Detect which cell encompasses the target text, then output its (x, y) center coordinate. 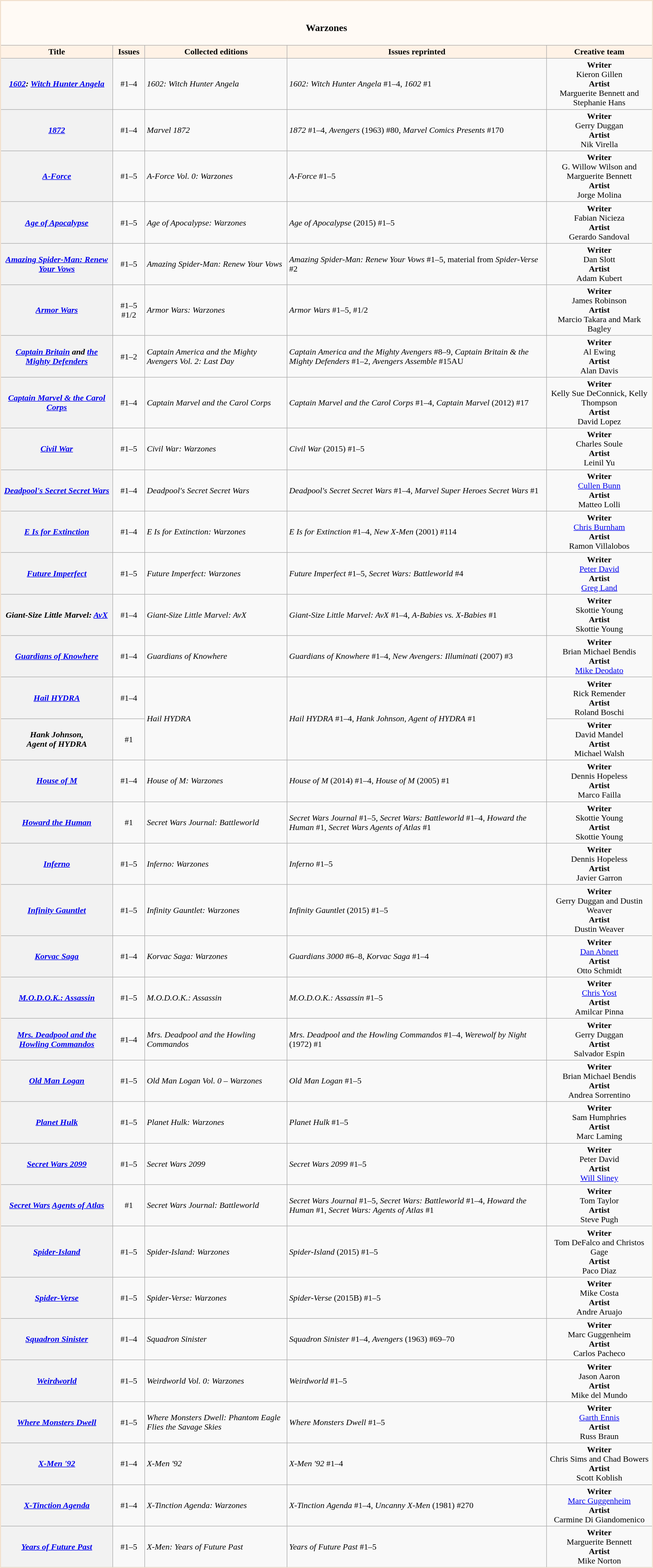
WriterMike CostaArtistAndre Aruajo (599, 1297)
Spider-Verse (2015B) #1–5 (416, 1297)
Spider-Verse (57, 1297)
Inferno (57, 864)
Warzones (326, 23)
Years of Future Past #1–5 (416, 1547)
E Is for Extinction #1–4, New X-Men (2001) #114 (416, 532)
Collected editions (216, 52)
Secret Wars Journal #1–5, Secret Wars: Battleworld #1–4, Howard the Human #1, Secret Wars Agents of Atlas #1 (416, 823)
E Is for Extinction (57, 532)
A-Force Vol. 0: Warzones (216, 176)
Infinity Gauntlet (2015) #1–5 (416, 910)
Mrs. Deadpool and the Howling Commandos #1–4, Werewolf by Night (1972) #1 (416, 1040)
Spider-Island (57, 1251)
WriterGerry Duggan and Dustin WeaverArtistDustin Weaver (599, 910)
Korvac Saga: Warzones (216, 957)
Guardians of Knowhere #1–4, New Avengers: Illuminati (2007) #3 (416, 656)
WriterJames RobinsonArtistMarcio Takara and Mark Bagley (599, 310)
Spider-Island: Warzones (216, 1251)
WriterMarc GuggenheimArtistCarlos Pacheco (599, 1339)
WriterChris BurnhamArtistRamon Villalobos (599, 532)
Old Man Logan Vol. 0 – Warzones (216, 1081)
House of M: Warzones (216, 781)
1872 #1–4, Avengers (1963) #80, Marvel Comics Presents #170 (416, 130)
Age of Apocalypse: Warzones (216, 222)
WriterDennis HopelessArtistMarco Failla (599, 781)
WriterCharles SouleArtistLeinil Yu (599, 449)
WriterRick RemenderArtistRoland Boschi (599, 698)
Armor Wars (57, 310)
Spider-Verse: Warzones (216, 1297)
Future Imperfect #1–5, Secret Wars: Battleworld #4 (416, 573)
Infinity Gauntlet (57, 910)
Years of Future Past (57, 1547)
X-Men: Years of Future Past (216, 1547)
Marvel 1872 (216, 130)
Secret Wars Journal #1–5, Secret Wars: Battleworld #1–4, Howard the Human #1, Secret Wars: Agents of Atlas #1 (416, 1205)
WriterAl EwingArtistAlan Davis (599, 356)
House of M (57, 781)
Civil War: Warzones (216, 449)
Issues (129, 52)
WriterPeter DavidArtistGreg Land (599, 573)
Howard the Human (57, 823)
1872 (57, 130)
WriterBrian Michael BendisArtistMike Deodato (599, 656)
Creative team (599, 52)
Where Monsters Dwell (57, 1422)
WriterPeter DavidArtistWill Sliney (599, 1164)
WriterGarth EnnisArtistRuss Braun (599, 1422)
Weirdworld Vol. 0: Warzones (216, 1380)
X-Tinction Agenda: Warzones (216, 1505)
Planet Hulk #1–5 (416, 1122)
Title (57, 52)
Age of Apocalypse (57, 222)
Future Imperfect: Warzones (216, 573)
Squadron Sinister #1–4, Avengers (1963) #69–70 (416, 1339)
Captain Marvel and the Carol Corps (216, 403)
Old Man Logan (57, 1081)
WriterGerry DugganArtistSalvador Espin (599, 1040)
WriterMarguerite BennettArtistMike Norton (599, 1547)
Armor Wars: Warzones (216, 310)
Spider-Island (2015) #1–5 (416, 1251)
M.O.D.O.K.: Assassin #1–5 (416, 998)
Giant-Size Little Marvel: AvX #1–4, A-Babies vs. X-Babies #1 (416, 615)
WriterSam HumphriesArtistMarc Laming (599, 1122)
X-Tinction Agenda (57, 1505)
Where Monsters Dwell #1–5 (416, 1422)
Deadpool's Secret Secret Wars #1–4, Marvel Super Heroes Secret Wars #1 (416, 490)
Guardians 3000 #6–8, Korvac Saga #1–4 (416, 957)
Armor Wars #1–5, #1/2 (416, 310)
WriterJason AaronArtistMike del Mundo (599, 1380)
A-Force #1–5 (416, 176)
WriterTom TaylorArtistSteve Pugh (599, 1205)
WriterChris Sims and Chad BowersArtistScott Koblish (599, 1464)
Amazing Spider-Man: Renew Your Vows #1–5, material from Spider-Verse #2 (416, 264)
Civil War (57, 449)
Where Monsters Dwell: Phantom Eagle Flies the Savage Skies (216, 1422)
WriterG. Willow Wilson and Marguerite BennettArtistJorge Molina (599, 176)
WriterCullen BunnArtistMatteo Lolli (599, 490)
Captain Marvel & the Carol Corps (57, 403)
Age of Apocalypse (2015) #1–5 (416, 222)
Planet Hulk: Warzones (216, 1122)
Old Man Logan #1–5 (416, 1081)
House of M (2014) #1–4, House of M (2005) #1 (416, 781)
Future Imperfect (57, 573)
Secret Wars 2099 #1–5 (416, 1164)
Captain America and the Mighty Avengers #8–9, Captain Britain & the Mighty Defenders #1–2, Avengers Assemble #15AU (416, 356)
WriterChris YostArtistAmilcar Pinna (599, 998)
Korvac Saga (57, 957)
WriterKieron GillenArtistMarguerite Bennett and Stephanie Hans (599, 84)
WriterFabian NiciezaArtistGerardo Sandoval (599, 222)
Secret Wars Agents of Atlas (57, 1205)
Captain America and the Mighty Avengers Vol. 2: Last Day (216, 356)
X-Men '92 #1–4 (416, 1464)
WriterDan SlottArtistAdam Kubert (599, 264)
#1–5 #1/2 (129, 310)
WriterBrian Michael BendisArtistAndrea Sorrentino (599, 1081)
WriterKelly Sue DeConnick, Kelly ThompsonArtistDavid Lopez (599, 403)
#1–2 (129, 356)
Weirdworld (57, 1380)
Planet Hulk (57, 1122)
WriterDan AbnettArtistOtto Schmidt (599, 957)
WriterTom DeFalco and Christos GageArtistPaco Diaz (599, 1251)
Inferno: Warzones (216, 864)
WriterDennis HopelessArtistJavier Garron (599, 864)
Hank Johnson,Agent of HYDRA (57, 739)
Issues reprinted (416, 52)
E Is for Extinction: Warzones (216, 532)
Inferno #1–5 (416, 864)
WriterGerry DugganArtistNik Virella (599, 130)
Captain Britain and the Mighty Defenders (57, 356)
X-Tinction Agenda #1–4, Uncanny X-Men (1981) #270 (416, 1505)
WriterDavid MandelArtistMichael Walsh (599, 739)
Hail HYDRA #1–4, Hank Johnson, Agent of HYDRA #1 (416, 718)
1602: Witch Hunter Angela #1–4, 1602 #1 (416, 84)
Weirdworld #1–5 (416, 1380)
Infinity Gauntlet: Warzones (216, 910)
A-Force (57, 176)
WriterMarc GuggenheimArtistCarmine Di Giandomenico (599, 1505)
Civil War (2015) #1–5 (416, 449)
Captain Marvel and the Carol Corps #1–4, Captain Marvel (2012) #17 (416, 403)
